Output the (x, y) coordinate of the center of the cell containing the given text.  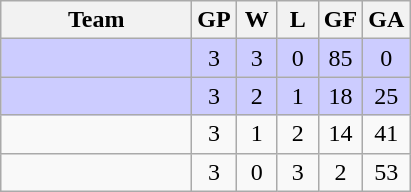
41 (386, 134)
GF (340, 20)
Team (96, 20)
25 (386, 96)
85 (340, 58)
14 (340, 134)
W (256, 20)
GA (386, 20)
18 (340, 96)
L (298, 20)
53 (386, 172)
GP (214, 20)
